For the text-containing cell, return its midpoint in (X, Y) coordinate format. 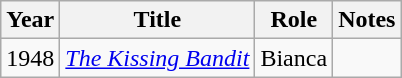
Role (294, 20)
Year (30, 20)
Bianca (294, 58)
Title (158, 20)
The Kissing Bandit (158, 58)
1948 (30, 58)
Notes (367, 20)
